Detect which cell encompasses the target text, then output its [X, Y] center coordinate. 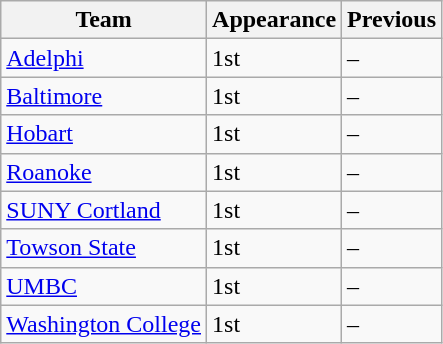
Washington College [104, 324]
Hobart [104, 134]
Baltimore [104, 96]
Towson State [104, 248]
SUNY Cortland [104, 210]
Previous [392, 20]
UMBC [104, 286]
Adelphi [104, 58]
Appearance [274, 20]
Roanoke [104, 172]
Team [104, 20]
